Extract the (X, Y) coordinate from the center of the cell holding the provided text.  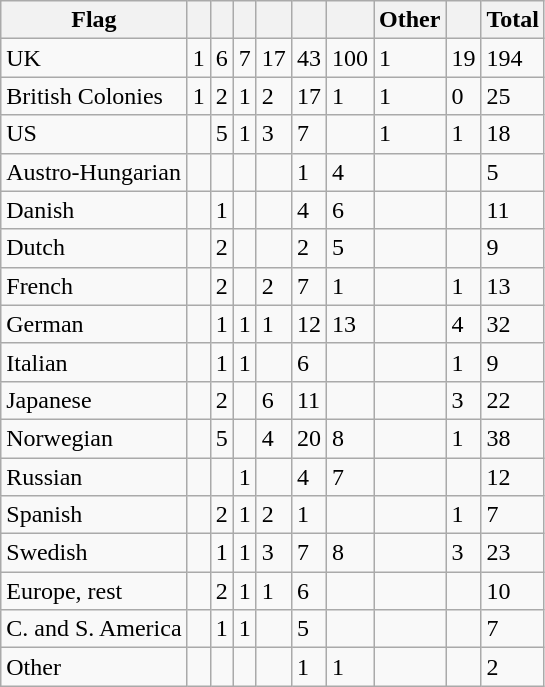
Norwegian (94, 438)
Italian (94, 362)
Spanish (94, 515)
23 (513, 553)
10 (513, 591)
19 (464, 58)
German (94, 324)
UK (94, 58)
43 (308, 58)
20 (308, 438)
Russian (94, 477)
Austro-Hungarian (94, 172)
18 (513, 134)
C. and S. America (94, 629)
US (94, 134)
0 (464, 96)
Total (513, 20)
British Colonies (94, 96)
French (94, 286)
25 (513, 96)
100 (350, 58)
32 (513, 324)
Europe, rest (94, 591)
Flag (94, 20)
194 (513, 58)
38 (513, 438)
Japanese (94, 400)
Swedish (94, 553)
22 (513, 400)
Danish (94, 210)
Dutch (94, 248)
